Scan for the cell matching the given text and deliver its (X, Y) coordinate at center. 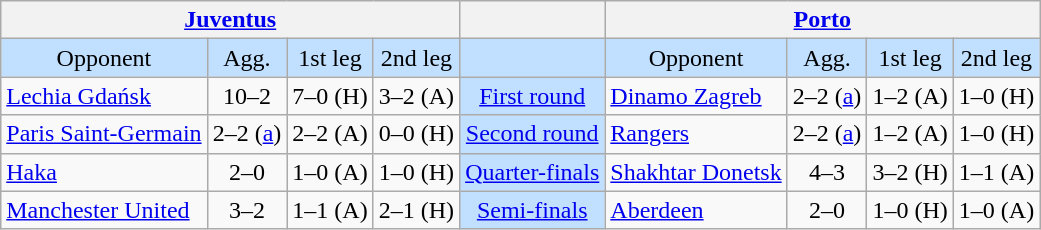
2–1 (H) (416, 210)
10–2 (247, 96)
2–2 (A) (330, 134)
Haka (104, 172)
0–0 (H) (416, 134)
4–3 (827, 172)
Dinamo Zagreb (696, 96)
Lechia Gdańsk (104, 96)
3–2 (H) (910, 172)
Aberdeen (696, 210)
7–0 (H) (330, 96)
Manchester United (104, 210)
Second round (532, 134)
Juventus (230, 20)
Rangers (696, 134)
First round (532, 96)
3–2 (247, 210)
Paris Saint-Germain (104, 134)
Quarter-finals (532, 172)
Semi-finals (532, 210)
Shakhtar Donetsk (696, 172)
3–2 (A) (416, 96)
Porto (822, 20)
